Determine the [x, y] coordinate at the center of the cell enclosing the given text.  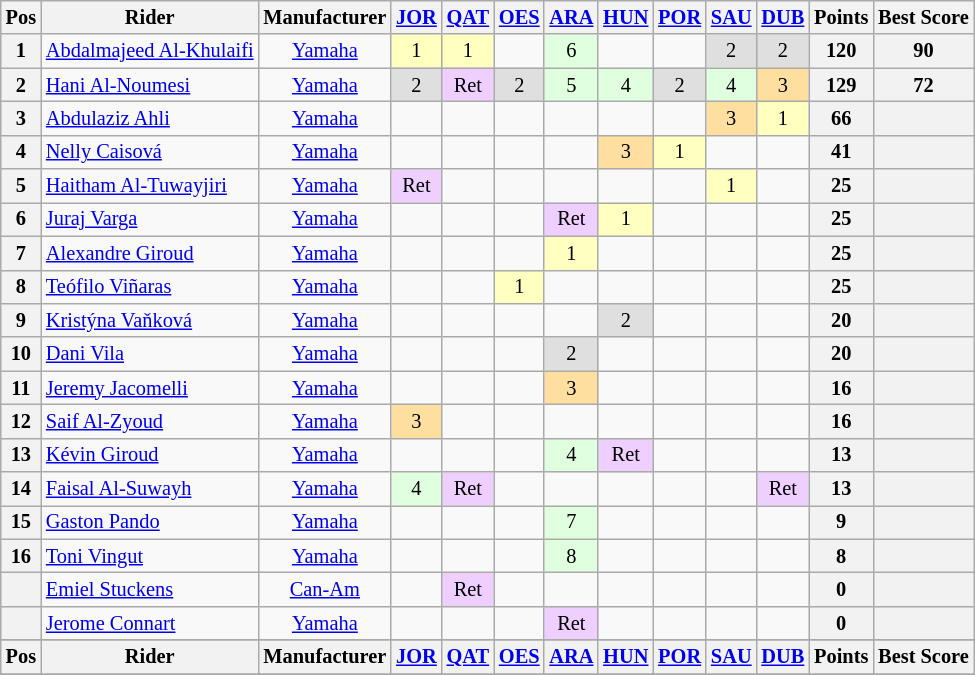
Nelly Caisová [150, 152]
Abdulaziz Ahli [150, 118]
Emiel Stuckens [150, 589]
15 [21, 522]
Toni Vingut [150, 556]
72 [923, 85]
Kristýna Vaňková [150, 320]
Dani Vila [150, 354]
Haitham Al-Tuwayjiri [150, 186]
Jerome Connart [150, 623]
Alexandre Giroud [150, 253]
120 [841, 51]
Juraj Varga [150, 219]
Faisal Al-Suwayh [150, 489]
Kévin Giroud [150, 455]
11 [21, 388]
66 [841, 118]
Jeremy Jacomelli [150, 388]
Can-Am [324, 589]
14 [21, 489]
Hani Al-Noumesi [150, 85]
10 [21, 354]
129 [841, 85]
Saif Al-Zyoud [150, 421]
Abdalmajeed Al-Khulaifi [150, 51]
90 [923, 51]
Gaston Pando [150, 522]
41 [841, 152]
Teófilo Viñaras [150, 287]
12 [21, 421]
